Detect which cell encompasses the target text, then output its [x, y] center coordinate. 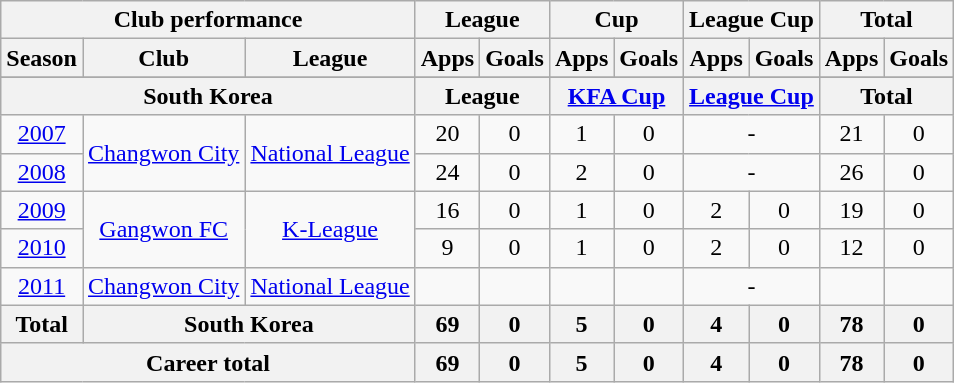
21 [851, 134]
KFA Cup [616, 96]
20 [447, 134]
2010 [42, 248]
Club performance [208, 20]
26 [851, 172]
Gangwon FC [163, 229]
K-League [330, 229]
2007 [42, 134]
9 [447, 248]
16 [447, 210]
24 [447, 172]
Cup [616, 20]
2011 [42, 286]
19 [851, 210]
12 [851, 248]
Club [163, 58]
2008 [42, 172]
2009 [42, 210]
Season [42, 58]
Career total [208, 362]
